Search for the cell housing the specified text and yield its (X, Y) center coordinate. 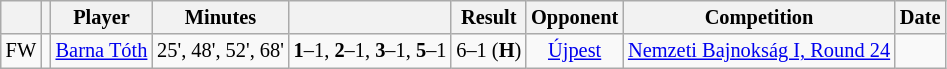
Nemzeti Bajnokság I, Round 24 (759, 51)
Result (488, 17)
Competition (759, 17)
Barna Tóth (102, 51)
Date (920, 17)
6–1 (H) (488, 51)
1–1, 2–1, 3–1, 5–1 (370, 51)
Opponent (574, 17)
Újpest (574, 51)
Minutes (220, 17)
FW (21, 51)
25', 48', 52', 68' (220, 51)
Player (102, 17)
